Pinpoint the cell where the given text exists, returning its [X, Y] midpoint coordinate. 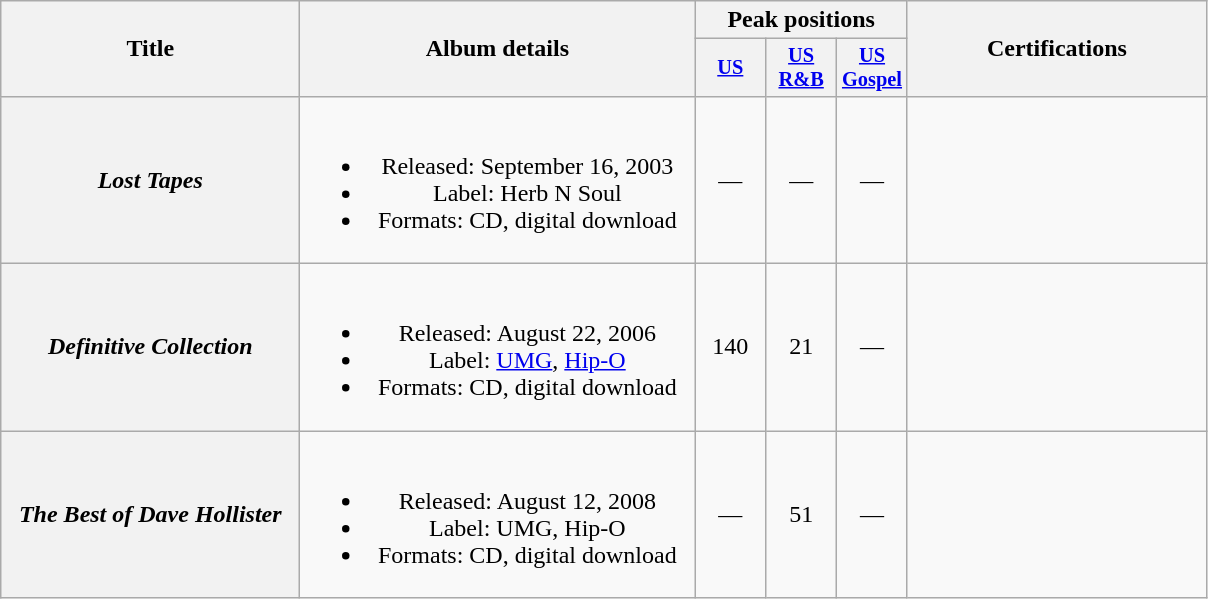
The Best of Dave Hollister [150, 514]
Definitive Collection [150, 348]
Peak positions [802, 20]
Released: September 16, 2003Label: Herb N SoulFormats: CD, digital download [498, 180]
USGospel [872, 68]
Released: August 12, 2008Label: UMG, Hip-OFormats: CD, digital download [498, 514]
Released: August 22, 2006Label: UMG, Hip-OFormats: CD, digital download [498, 348]
140 [730, 348]
Album details [498, 49]
US [730, 68]
51 [802, 514]
Title [150, 49]
USR&B [802, 68]
Certifications [1056, 49]
21 [802, 348]
Lost Tapes [150, 180]
